Scan for the cell matching the given text and deliver its (X, Y) coordinate at center. 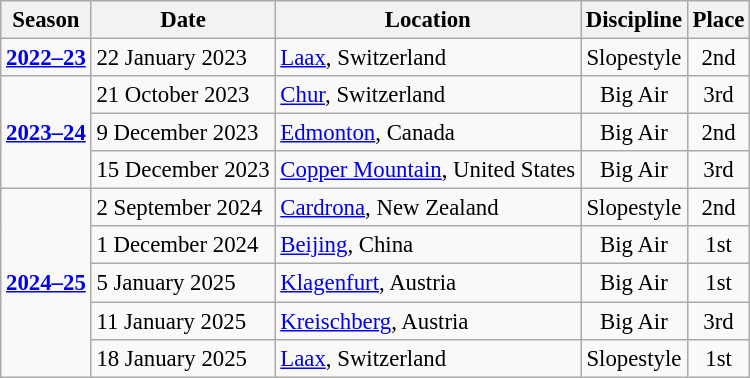
11 January 2025 (183, 321)
21 October 2023 (183, 95)
Chur, Switzerland (428, 95)
Cardrona, New Zealand (428, 208)
Place (718, 20)
Klagenfurt, Austria (428, 283)
2024–25 (46, 283)
Date (183, 20)
15 December 2023 (183, 170)
Season (46, 20)
2022–23 (46, 58)
2023–24 (46, 132)
1 December 2024 (183, 245)
Location (428, 20)
9 December 2023 (183, 133)
22 January 2023 (183, 58)
Copper Mountain, United States (428, 170)
18 January 2025 (183, 358)
Beijing, China (428, 245)
Edmonton, Canada (428, 133)
Kreischberg, Austria (428, 321)
5 January 2025 (183, 283)
Discipline (634, 20)
2 September 2024 (183, 208)
